From the cell containing the given text, extract its center point as [X, Y] coordinate. 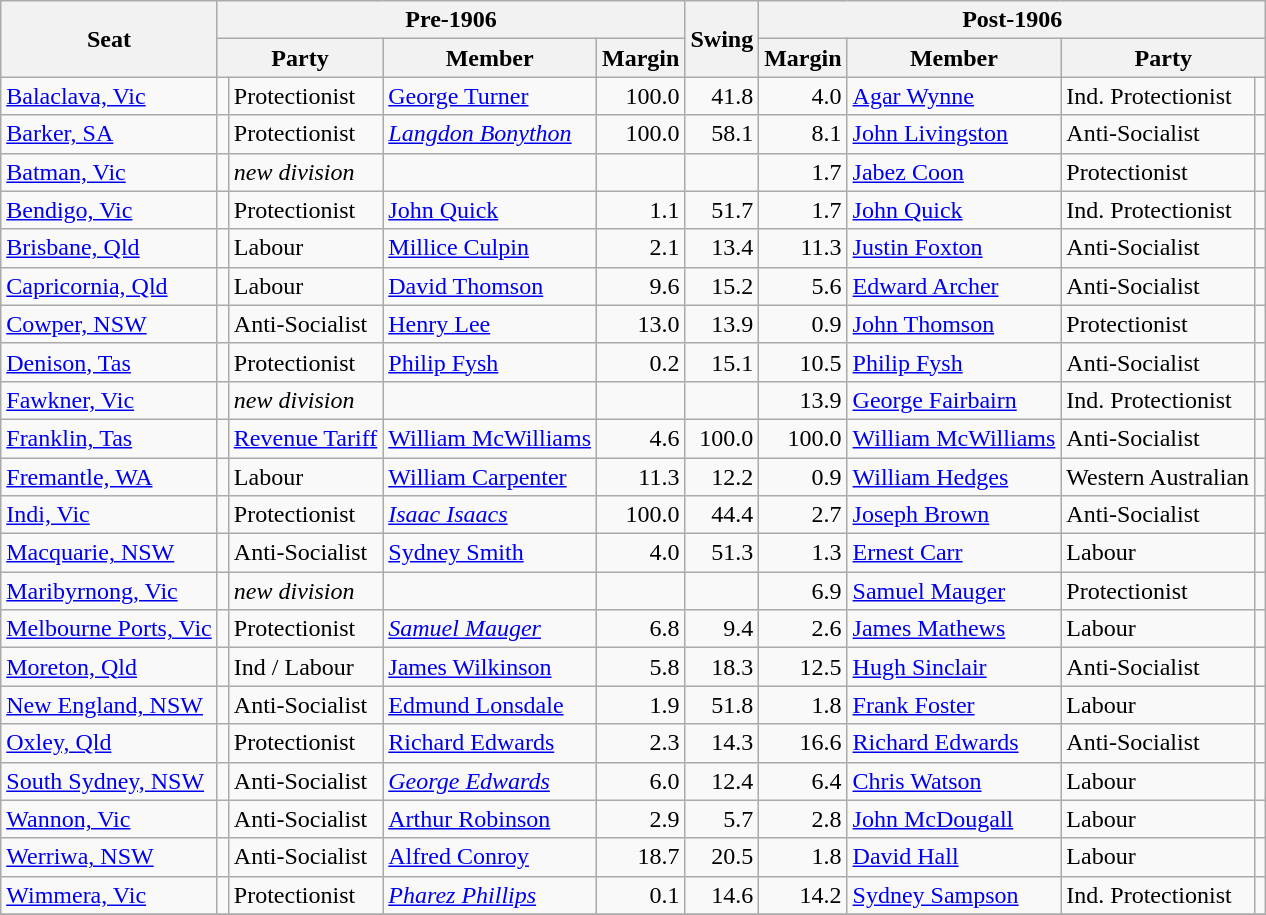
Joseph Brown [954, 515]
South Sydney, NSW [109, 781]
2.9 [641, 819]
9.4 [722, 629]
4.6 [641, 438]
14.3 [722, 743]
Capricornia, Qld [109, 286]
William Carpenter [490, 477]
Edward Archer [954, 286]
Franklin, Tas [109, 438]
Western Australian [1158, 477]
Langdon Bonython [490, 134]
Ind / Labour [305, 667]
George Turner [490, 96]
5.8 [641, 667]
Fawkner, Vic [109, 400]
New England, NSW [109, 705]
John Thomson [954, 324]
2.8 [803, 819]
41.8 [722, 96]
2.1 [641, 248]
13.0 [641, 324]
51.3 [722, 553]
5.7 [722, 819]
6.9 [803, 591]
James Mathews [954, 629]
51.7 [722, 210]
Denison, Tas [109, 362]
14.2 [803, 895]
Batman, Vic [109, 172]
Melbourne Ports, Vic [109, 629]
Bendigo, Vic [109, 210]
Isaac Isaacs [490, 515]
George Fairbairn [954, 400]
15.2 [722, 286]
Post-1906 [1012, 20]
16.6 [803, 743]
Arthur Robinson [490, 819]
8.1 [803, 134]
10.5 [803, 362]
Wimmera, Vic [109, 895]
9.6 [641, 286]
2.7 [803, 515]
Justin Foxton [954, 248]
18.7 [641, 857]
Henry Lee [490, 324]
Millice Culpin [490, 248]
1.1 [641, 210]
Pre-1906 [451, 20]
6.4 [803, 781]
Moreton, Qld [109, 667]
Oxley, Qld [109, 743]
5.6 [803, 286]
George Edwards [490, 781]
Frank Foster [954, 705]
Jabez Coon [954, 172]
58.1 [722, 134]
Brisbane, Qld [109, 248]
44.4 [722, 515]
6.8 [641, 629]
Indi, Vic [109, 515]
James Wilkinson [490, 667]
Pharez Phillips [490, 895]
Alfred Conroy [490, 857]
Chris Watson [954, 781]
2.6 [803, 629]
Barker, SA [109, 134]
12.5 [803, 667]
Sydney Sampson [954, 895]
Werriwa, NSW [109, 857]
0.1 [641, 895]
51.8 [722, 705]
John McDougall [954, 819]
Agar Wynne [954, 96]
Macquarie, NSW [109, 553]
William Hedges [954, 477]
12.4 [722, 781]
1.3 [803, 553]
Fremantle, WA [109, 477]
Sydney Smith [490, 553]
David Hall [954, 857]
12.2 [722, 477]
Hugh Sinclair [954, 667]
Ernest Carr [954, 553]
Balaclava, Vic [109, 96]
Maribyrnong, Vic [109, 591]
David Thomson [490, 286]
Seat [109, 39]
Cowper, NSW [109, 324]
Swing [722, 39]
13.4 [722, 248]
Wannon, Vic [109, 819]
6.0 [641, 781]
John Livingston [954, 134]
2.3 [641, 743]
Edmund Lonsdale [490, 705]
0.2 [641, 362]
20.5 [722, 857]
18.3 [722, 667]
14.6 [722, 895]
Revenue Tariff [305, 438]
1.9 [641, 705]
15.1 [722, 362]
